Return [X, Y] of the center of cell containing provided text 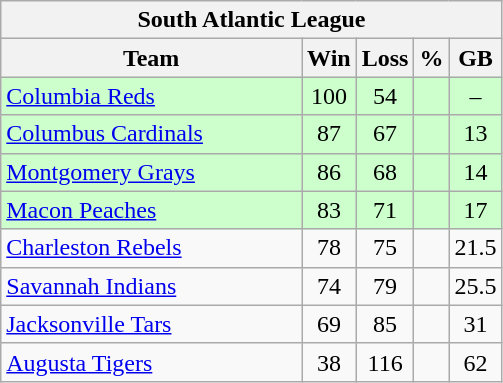
Team [152, 58]
Win [330, 58]
62 [476, 362]
13 [476, 134]
79 [385, 286]
21.5 [476, 248]
17 [476, 210]
14 [476, 172]
38 [330, 362]
Columbia Reds [152, 96]
Augusta Tigers [152, 362]
25.5 [476, 286]
71 [385, 210]
83 [330, 210]
Savannah Indians [152, 286]
100 [330, 96]
Loss [385, 58]
South Atlantic League [252, 20]
31 [476, 324]
Macon Peaches [152, 210]
% [432, 58]
85 [385, 324]
78 [330, 248]
68 [385, 172]
– [476, 96]
Columbus Cardinals [152, 134]
Montgomery Grays [152, 172]
69 [330, 324]
74 [330, 286]
GB [476, 58]
Charleston Rebels [152, 248]
75 [385, 248]
86 [330, 172]
67 [385, 134]
54 [385, 96]
116 [385, 362]
Jacksonville Tars [152, 324]
87 [330, 134]
